Output the [X, Y] coordinate of the center of the cell containing the given text.  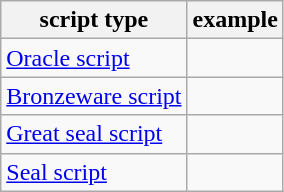
Seal script [94, 172]
example [235, 20]
Bronzeware script [94, 96]
script type [94, 20]
Great seal script [94, 134]
Oracle script [94, 58]
